Scan for the cell matching the given text and deliver its (x, y) coordinate at center. 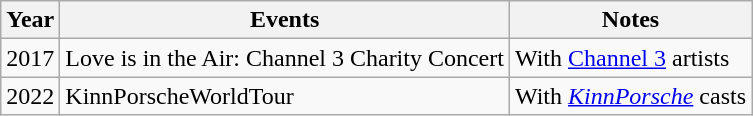
With KinnPorsche casts (630, 96)
Year (30, 20)
Love is in the Air: Channel 3 Charity Concert (285, 58)
2022 (30, 96)
KinnPorscheWorldTour (285, 96)
2017 (30, 58)
Events (285, 20)
With Channel 3 artists (630, 58)
Notes (630, 20)
